Provide the [X, Y] coordinate of the cell's center where the given text is located.  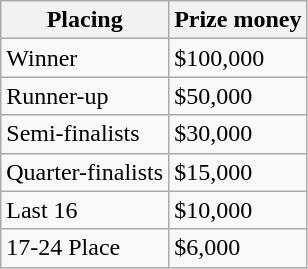
Quarter-finalists [85, 172]
$15,000 [238, 172]
Semi-finalists [85, 134]
Prize money [238, 20]
17-24 Place [85, 248]
$50,000 [238, 96]
Placing [85, 20]
Runner-up [85, 96]
Winner [85, 58]
$10,000 [238, 210]
Last 16 [85, 210]
$6,000 [238, 248]
$100,000 [238, 58]
$30,000 [238, 134]
